Provide the (X, Y) coordinate of the cell's center where the given text is located.  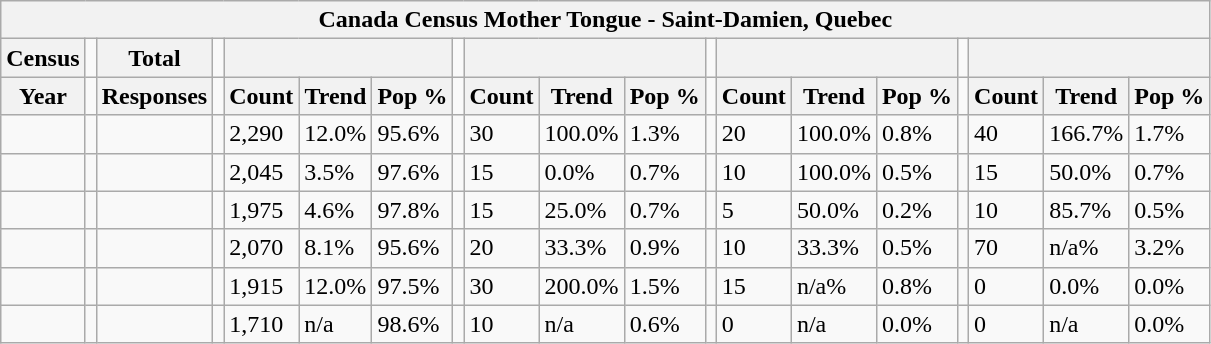
1,710 (262, 324)
0.9% (664, 248)
40 (1006, 134)
1.5% (664, 286)
3.5% (336, 172)
2,290 (262, 134)
0.2% (916, 210)
Census (43, 58)
97.8% (412, 210)
97.5% (412, 286)
98.6% (412, 324)
Canada Census Mother Tongue - Saint-Damien, Quebec (606, 20)
Total (154, 58)
4.6% (336, 210)
1.7% (1170, 134)
Responses (154, 96)
25.0% (582, 210)
3.2% (1170, 248)
8.1% (336, 248)
0.6% (664, 324)
1,915 (262, 286)
70 (1006, 248)
Year (43, 96)
1.3% (664, 134)
5 (754, 210)
200.0% (582, 286)
1,975 (262, 210)
2,070 (262, 248)
166.7% (1086, 134)
2,045 (262, 172)
85.7% (1086, 210)
97.6% (412, 172)
